Return the [X, Y] coordinate for the center point of the cell that contains the specified text.  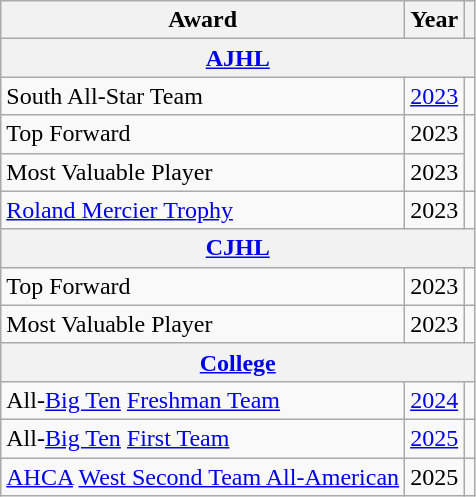
Year [434, 20]
Roland Mercier Trophy [203, 210]
AJHL [238, 58]
AHCA West Second Team All-American [203, 477]
All-Big Ten First Team [203, 438]
All-Big Ten Freshman Team [203, 400]
CJHL [238, 248]
College [238, 362]
2024 [434, 400]
South All-Star Team [203, 96]
Award [203, 20]
